Output the (X, Y) coordinate of the center of the cell containing the given text.  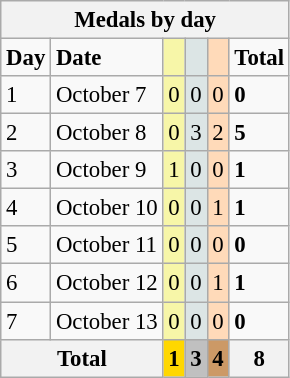
October 9 (107, 170)
October 11 (107, 245)
Medals by day (146, 20)
October 8 (107, 133)
6 (26, 283)
October 7 (107, 95)
7 (26, 321)
October 13 (107, 321)
Date (107, 58)
Day (26, 58)
October 10 (107, 208)
8 (259, 358)
October 12 (107, 283)
